Detect which cell encompasses the target text, then output its [X, Y] center coordinate. 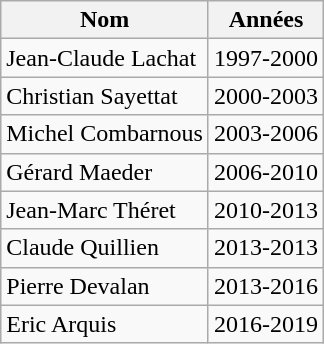
2000-2003 [266, 96]
Jean-Marc Théret [105, 210]
Eric Arquis [105, 324]
Années [266, 20]
2013-2013 [266, 248]
Jean-Claude Lachat [105, 58]
Michel Combarnous [105, 134]
2016-2019 [266, 324]
Claude Quillien [105, 248]
2010-2013 [266, 210]
2006-2010 [266, 172]
Nom [105, 20]
1997-2000 [266, 58]
Gérard Maeder [105, 172]
Pierre Devalan [105, 286]
2003-2006 [266, 134]
2013-2016 [266, 286]
Christian Sayettat [105, 96]
